Extract the (x, y) coordinate from the center of the cell holding the provided text.  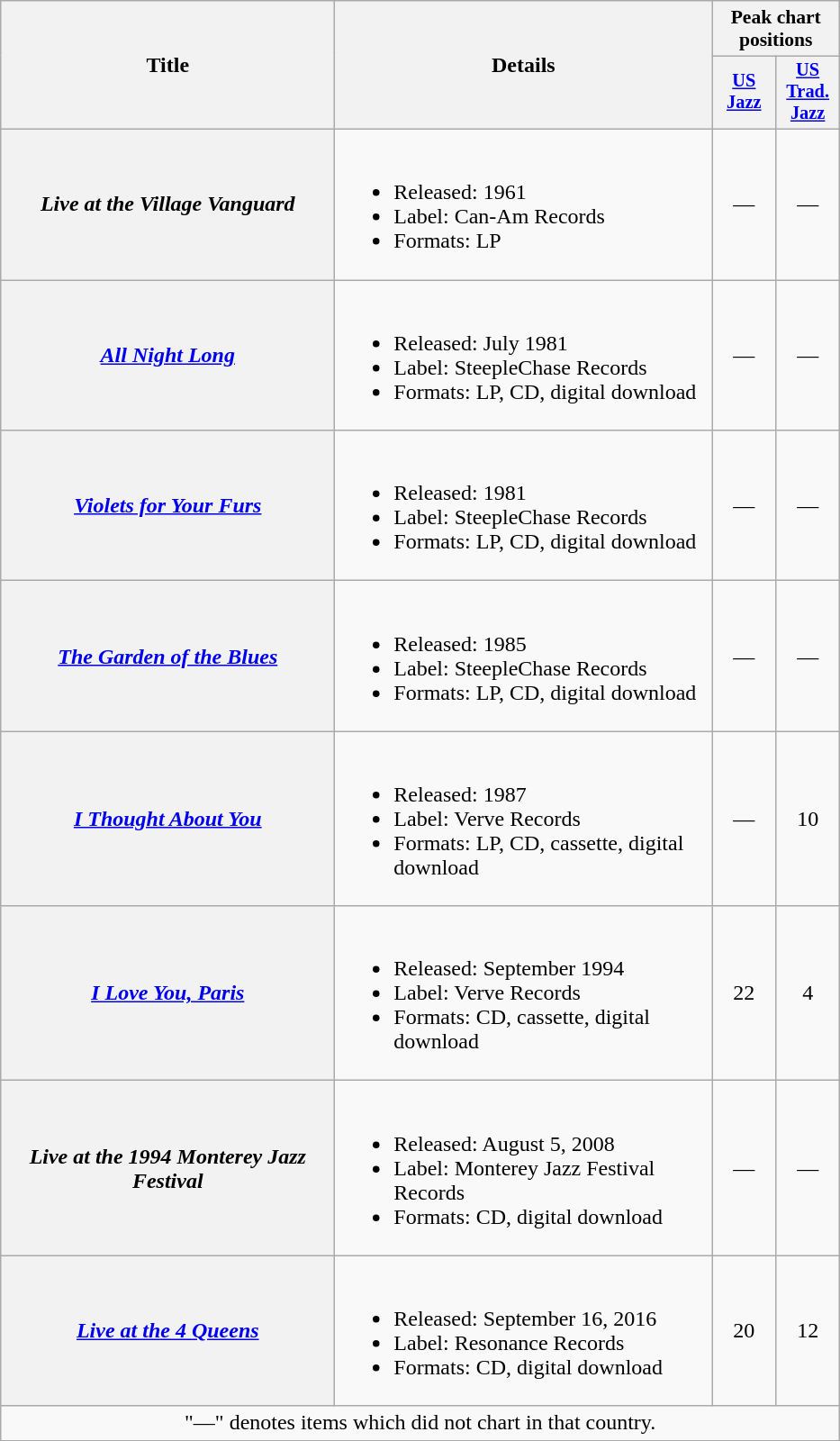
The Garden of the Blues (167, 656)
I Love You, Paris (167, 993)
Released: September 16, 2016Label: Resonance RecordsFormats: CD, digital download (524, 1331)
Live at the Village Vanguard (167, 205)
22 (744, 993)
Live at the 1994 Monterey Jazz Festival (167, 1168)
Live at the 4 Queens (167, 1331)
Title (167, 65)
"—" denotes items which did not chart in that country. (420, 1423)
4 (808, 993)
USJazz (744, 93)
All Night Long (167, 355)
20 (744, 1331)
Peak chart positions (776, 29)
Released: 1985Label: SteepleChase RecordsFormats: LP, CD, digital download (524, 656)
Released: 1987Label: Verve RecordsFormats: LP, CD, cassette, digital download (524, 819)
Released: September 1994Label: Verve RecordsFormats: CD, cassette, digital download (524, 993)
Details (524, 65)
12 (808, 1331)
Released: 1981Label: SteepleChase RecordsFormats: LP, CD, digital download (524, 506)
USTrad. Jazz (808, 93)
Released: August 5, 2008Label: Monterey Jazz Festival RecordsFormats: CD, digital download (524, 1168)
Violets for Your Furs (167, 506)
Released: 1961Label: Can-Am RecordsFormats: LP (524, 205)
I Thought About You (167, 819)
10 (808, 819)
Released: July 1981Label: SteepleChase RecordsFormats: LP, CD, digital download (524, 355)
